Extract the [x, y] coordinate from the center of the cell holding the provided text.  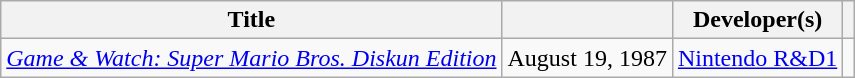
Nintendo R&D1 [757, 58]
Developer(s) [757, 20]
Game & Watch: Super Mario Bros. Diskun Edition [252, 58]
August 19, 1987 [587, 58]
Title [252, 20]
